Detect which cell encompasses the target text, then output its (x, y) center coordinate. 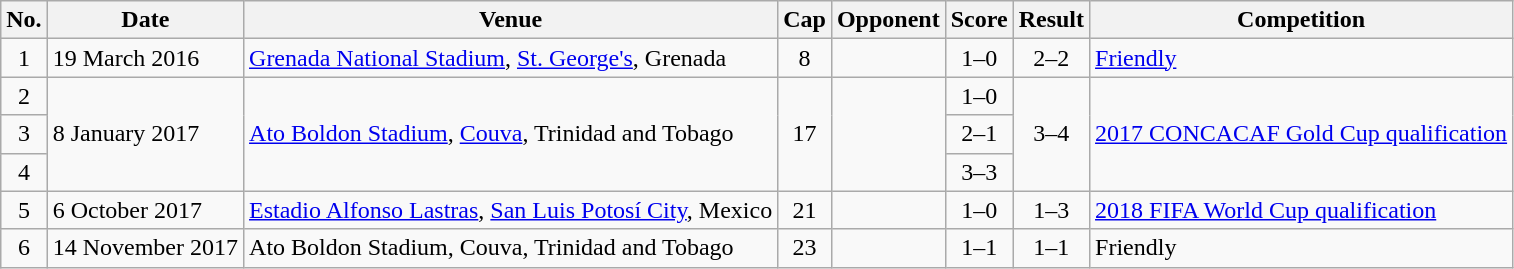
2–1 (979, 134)
19 March 2016 (145, 58)
Venue (511, 20)
Date (145, 20)
Competition (1302, 20)
1 (24, 58)
2018 FIFA World Cup qualification (1302, 210)
8 January 2017 (145, 134)
8 (805, 58)
14 November 2017 (145, 248)
5 (24, 210)
Grenada National Stadium, St. George's, Grenada (511, 58)
3–4 (1051, 134)
3–3 (979, 172)
2–2 (1051, 58)
6 October 2017 (145, 210)
3 (24, 134)
Opponent (888, 20)
Score (979, 20)
Cap (805, 20)
6 (24, 248)
1–3 (1051, 210)
2017 CONCACAF Gold Cup qualification (1302, 134)
23 (805, 248)
21 (805, 210)
Result (1051, 20)
Estadio Alfonso Lastras, San Luis Potosí City, Mexico (511, 210)
No. (24, 20)
17 (805, 134)
2 (24, 96)
4 (24, 172)
